Locate the cell with the specified text and output its [x, y] center coordinate. 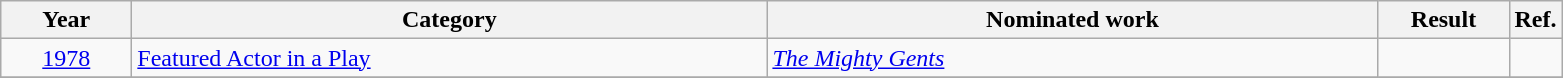
1978 [66, 58]
Result [1444, 20]
Year [66, 20]
Nominated work [1072, 20]
Ref. [1536, 20]
Featured Actor in a Play [450, 58]
The Mighty Gents [1072, 58]
Category [450, 20]
